Capture the cell that displays the provided text and extract its (X, Y) central coordinate. 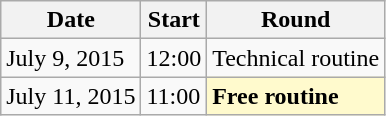
Round (296, 20)
July 9, 2015 (71, 58)
Start (174, 20)
Technical routine (296, 58)
Free routine (296, 96)
Date (71, 20)
11:00 (174, 96)
12:00 (174, 58)
July 11, 2015 (71, 96)
